Return (x, y) of the center of cell containing provided text 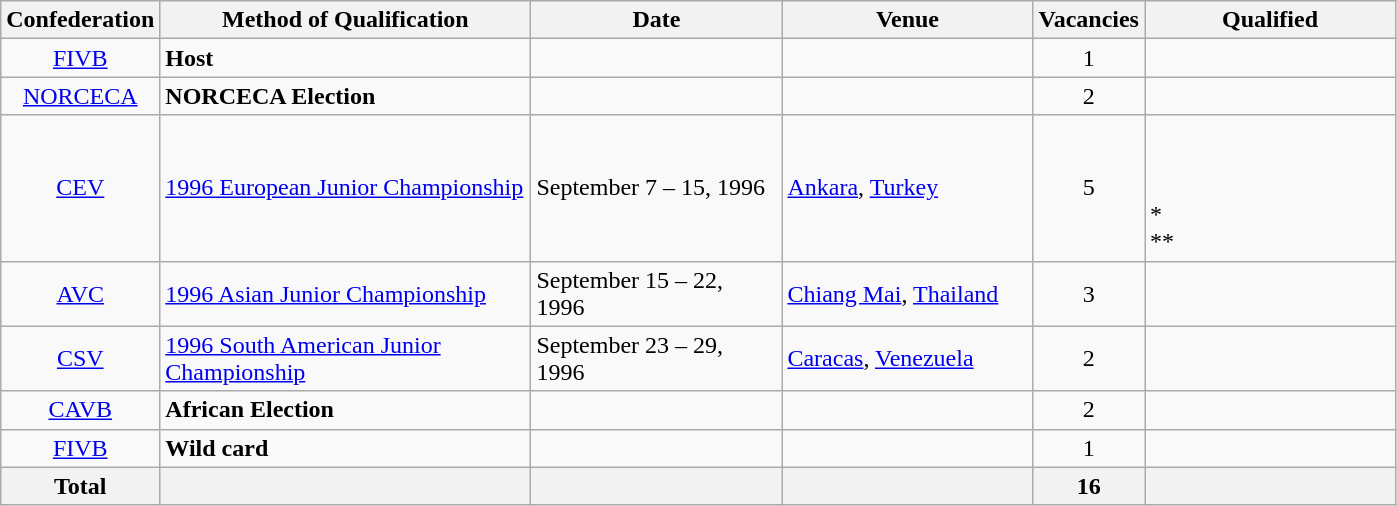
Chiang Mai, Thailand (908, 294)
CEV (80, 188)
Ankara, Turkey (908, 188)
Qualified (1270, 20)
September 23 – 29, 1996 (656, 358)
3 (1089, 294)
Vacancies (1089, 20)
Method of Qualification (346, 20)
5 (1089, 188)
September 15 – 22, 1996 (656, 294)
Total (80, 486)
1996 South American Junior Championship (346, 358)
AVC (80, 294)
NORCECA (80, 96)
CSV (80, 358)
Confederation (80, 20)
*** (1270, 188)
September 7 – 15, 1996 (656, 188)
CAVB (80, 410)
African Election (346, 410)
Date (656, 20)
Wild card (346, 448)
1996 European Junior Championship (346, 188)
16 (1089, 486)
Host (346, 58)
Caracas, Venezuela (908, 358)
1996 Asian Junior Championship (346, 294)
NORCECA Election (346, 96)
Venue (908, 20)
